For the text-containing cell, return its midpoint in [x, y] coordinate format. 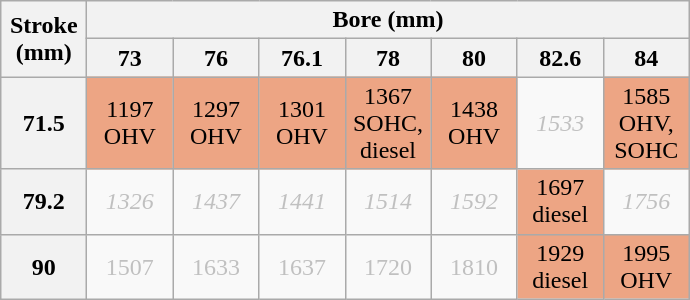
71.5 [44, 123]
1637 [302, 266]
82.6 [560, 58]
90 [44, 266]
Stroke(mm) [44, 39]
1438OHV [474, 123]
76.1 [302, 58]
1367SOHC,diesel [388, 123]
1585OHV,SOHC [646, 123]
73 [130, 58]
1326 [130, 202]
1197OHV [130, 123]
1810 [474, 266]
78 [388, 58]
Bore (mm) [388, 20]
84 [646, 58]
1720 [388, 266]
1697diesel [560, 202]
1756 [646, 202]
1929diesel [560, 266]
76 [216, 58]
79.2 [44, 202]
1437 [216, 202]
1633 [216, 266]
1301OHV [302, 123]
1592 [474, 202]
1533 [560, 123]
80 [474, 58]
1297OHV [216, 123]
1441 [302, 202]
1995OHV [646, 266]
1514 [388, 202]
1507 [130, 266]
